Return (X, Y) of the center of cell containing provided text 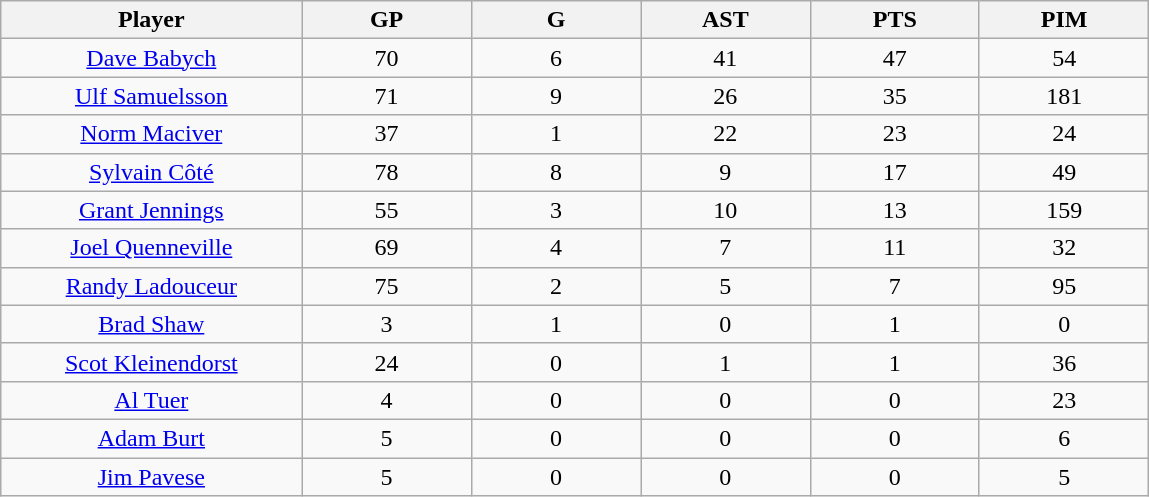
78 (386, 172)
PTS (894, 20)
26 (726, 96)
2 (556, 286)
Jim Pavese (152, 477)
Player (152, 20)
Randy Ladouceur (152, 286)
32 (1064, 248)
11 (894, 248)
Brad Shaw (152, 324)
Al Tuer (152, 400)
PIM (1064, 20)
71 (386, 96)
Scot Kleinendorst (152, 362)
70 (386, 58)
17 (894, 172)
Grant Jennings (152, 210)
41 (726, 58)
GP (386, 20)
55 (386, 210)
69 (386, 248)
35 (894, 96)
Ulf Samuelsson (152, 96)
G (556, 20)
Adam Burt (152, 438)
47 (894, 58)
Dave Babych (152, 58)
54 (1064, 58)
36 (1064, 362)
Norm Maciver (152, 134)
10 (726, 210)
13 (894, 210)
159 (1064, 210)
181 (1064, 96)
Sylvain Côté (152, 172)
22 (726, 134)
37 (386, 134)
75 (386, 286)
Joel Quenneville (152, 248)
AST (726, 20)
49 (1064, 172)
95 (1064, 286)
8 (556, 172)
